Identify which cell holds the provided text, then report its (x, y) central coordinate. 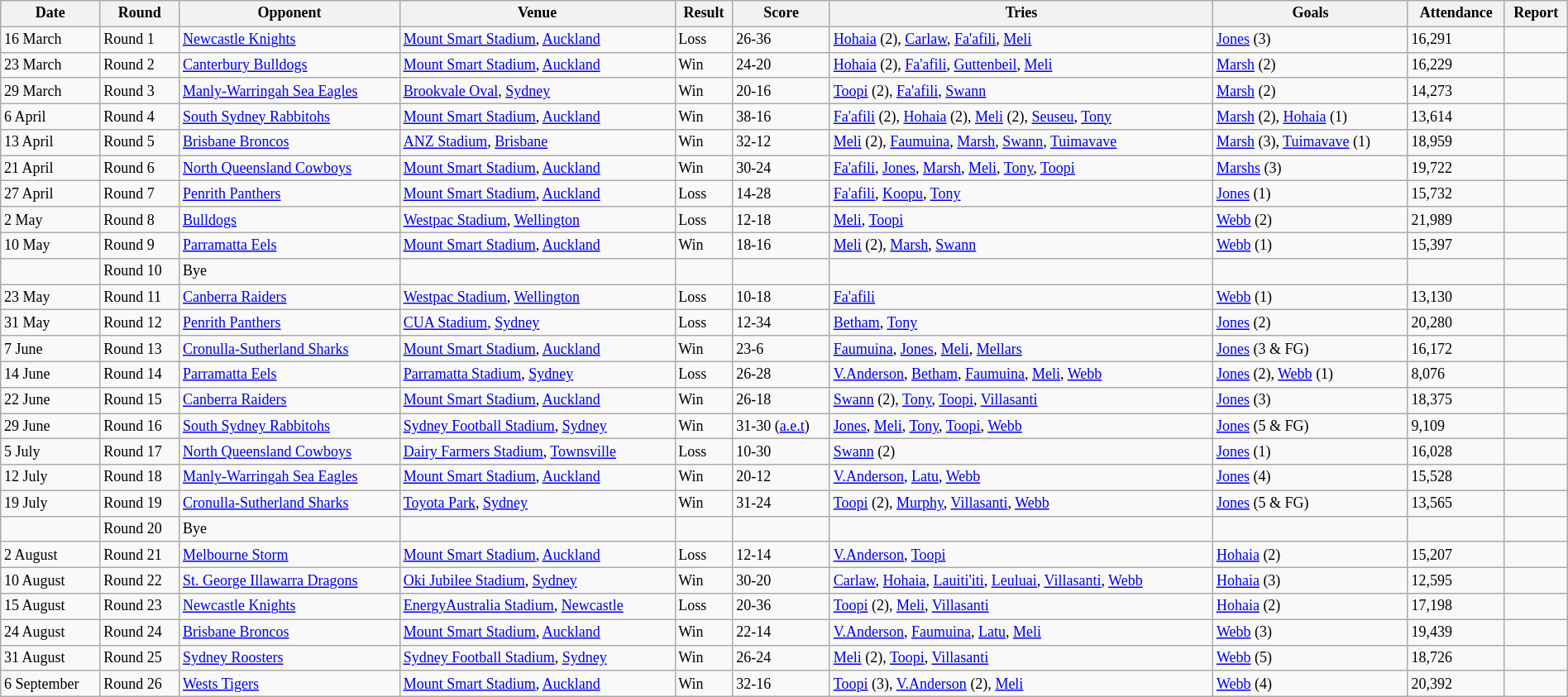
10 May (50, 245)
Round 25 (140, 658)
24 August (50, 632)
Marsh (3), Tuimavave (1) (1311, 142)
31-24 (782, 503)
29 June (50, 427)
10 August (50, 580)
23-6 (782, 349)
Round 15 (140, 400)
Jones (3 & FG) (1311, 349)
18,375 (1456, 400)
19,439 (1456, 632)
Swann (2) (1021, 451)
26-28 (782, 374)
Round 22 (140, 580)
Attendance (1456, 13)
10-30 (782, 451)
32-16 (782, 683)
2 August (50, 554)
16,028 (1456, 451)
Parramatta Stadium, Sydney (538, 374)
14,273 (1456, 91)
16 March (50, 40)
Result (704, 13)
19,722 (1456, 169)
V.Anderson, Latu, Webb (1021, 478)
Meli (2), Faumuina, Marsh, Swann, Tuimavave (1021, 142)
Round 12 (140, 322)
CUA Stadium, Sydney (538, 322)
Fa'afili (2), Hohaia (2), Meli (2), Seuseu, Tony (1021, 116)
Toopi (2), Fa'afili, Swann (1021, 91)
Webb (4) (1311, 683)
8,076 (1456, 374)
Round 8 (140, 220)
5 July (50, 451)
Round 3 (140, 91)
Round 18 (140, 478)
Swann (2), Tony, Toopi, Villasanti (1021, 400)
Wests Tigers (289, 683)
Round 19 (140, 503)
16,291 (1456, 40)
13,565 (1456, 503)
Round 7 (140, 193)
Round 10 (140, 271)
6 April (50, 116)
Round 26 (140, 683)
20-12 (782, 478)
Webb (5) (1311, 658)
Round 6 (140, 169)
Toopi (2), Murphy, Villasanti, Webb (1021, 503)
12-14 (782, 554)
18,726 (1456, 658)
Jones (2), Webb (1) (1311, 374)
EnergyAustralia Stadium, Newcastle (538, 607)
Melbourne Storm (289, 554)
18,959 (1456, 142)
Round 2 (140, 64)
22 June (50, 400)
16,172 (1456, 349)
Hohaia (3) (1311, 580)
ANZ Stadium, Brisbane (538, 142)
V.Anderson, Faumuina, Latu, Meli (1021, 632)
Meli, Toopi (1021, 220)
Carlaw, Hohaia, Lauiti'iti, Leuluai, Villasanti, Webb (1021, 580)
6 September (50, 683)
15,397 (1456, 245)
20,280 (1456, 322)
Round 24 (140, 632)
20,392 (1456, 683)
Round 14 (140, 374)
Round 9 (140, 245)
16,229 (1456, 64)
15,528 (1456, 478)
Jones (4) (1311, 478)
21,989 (1456, 220)
10-18 (782, 298)
17,198 (1456, 607)
Round 11 (140, 298)
29 March (50, 91)
18-16 (782, 245)
22-14 (782, 632)
Webb (3) (1311, 632)
38-16 (782, 116)
Toopi (3), V.Anderson (2), Meli (1021, 683)
V.Anderson, Betham, Faumuina, Meli, Webb (1021, 374)
Oki Jubilee Stadium, Sydney (538, 580)
Round 16 (140, 427)
13,130 (1456, 298)
24-20 (782, 64)
Goals (1311, 13)
Dairy Farmers Stadium, Townsville (538, 451)
Round 20 (140, 529)
21 April (50, 169)
Meli (2), Toopi, Villasanti (1021, 658)
26-18 (782, 400)
Score (782, 13)
30-24 (782, 169)
27 April (50, 193)
St. George Illawarra Dragons (289, 580)
V.Anderson, Toopi (1021, 554)
14-28 (782, 193)
Jones, Meli, Tony, Toopi, Webb (1021, 427)
19 July (50, 503)
15,207 (1456, 554)
Faumuina, Jones, Meli, Mellars (1021, 349)
9,109 (1456, 427)
15 August (50, 607)
31 August (50, 658)
13 April (50, 142)
30-20 (782, 580)
Round 21 (140, 554)
Opponent (289, 13)
Toopi (2), Meli, Villasanti (1021, 607)
Date (50, 13)
Round (140, 13)
Toyota Park, Sydney (538, 503)
Jones (2) (1311, 322)
20-36 (782, 607)
Marshs (3) (1311, 169)
12-18 (782, 220)
31-30 (a.e.t) (782, 427)
Meli (2), Marsh, Swann (1021, 245)
Fa'afili, Jones, Marsh, Meli, Tony, Toopi (1021, 169)
2 May (50, 220)
Round 4 (140, 116)
12 July (50, 478)
Canterbury Bulldogs (289, 64)
14 June (50, 374)
12-34 (782, 322)
Brookvale Oval, Sydney (538, 91)
Tries (1021, 13)
Marsh (2), Hohaia (1) (1311, 116)
Fa'afili, Koopu, Tony (1021, 193)
13,614 (1456, 116)
12,595 (1456, 580)
15,732 (1456, 193)
Fa'afili (1021, 298)
26-36 (782, 40)
Webb (2) (1311, 220)
Venue (538, 13)
31 May (50, 322)
7 June (50, 349)
32-12 (782, 142)
Hohaia (2), Fa'afili, Guttenbeil, Meli (1021, 64)
23 May (50, 298)
Round 13 (140, 349)
26-24 (782, 658)
Betham, Tony (1021, 322)
20-16 (782, 91)
Report (1536, 13)
Round 23 (140, 607)
Round 1 (140, 40)
Round 5 (140, 142)
Hohaia (2), Carlaw, Fa'afili, Meli (1021, 40)
Bulldogs (289, 220)
Sydney Roosters (289, 658)
23 March (50, 64)
Round 17 (140, 451)
